Pinpoint the cell where the given text exists, returning its [X, Y] midpoint coordinate. 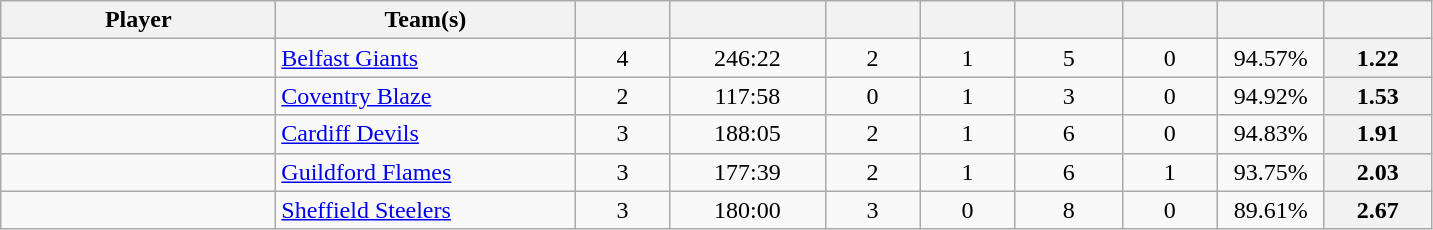
94.57% [1270, 58]
Team(s) [426, 20]
2.67 [1378, 210]
93.75% [1270, 172]
89.61% [1270, 210]
180:00 [748, 210]
188:05 [748, 134]
Sheffield Steelers [426, 210]
Belfast Giants [426, 58]
8 [1068, 210]
177:39 [748, 172]
2.03 [1378, 172]
Coventry Blaze [426, 96]
Guildford Flames [426, 172]
246:22 [748, 58]
1.53 [1378, 96]
1.22 [1378, 58]
94.83% [1270, 134]
5 [1068, 58]
117:58 [748, 96]
Player [138, 20]
Cardiff Devils [426, 134]
1.91 [1378, 134]
94.92% [1270, 96]
4 [622, 58]
